Detect which cell encompasses the target text, then output its [x, y] center coordinate. 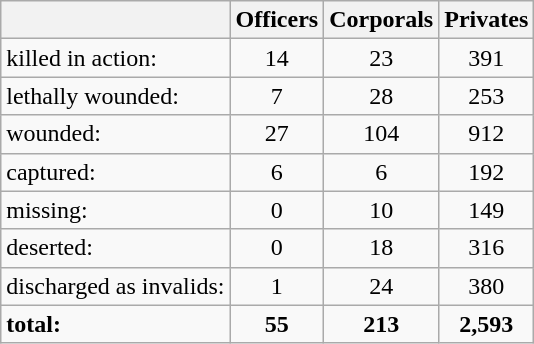
7 [277, 96]
24 [382, 286]
213 [382, 324]
380 [486, 286]
18 [382, 248]
55 [277, 324]
316 [486, 248]
missing: [116, 210]
2,593 [486, 324]
253 [486, 96]
captured: [116, 172]
912 [486, 134]
23 [382, 58]
lethally wounded: [116, 96]
192 [486, 172]
wounded: [116, 134]
28 [382, 96]
deserted: [116, 248]
total: [116, 324]
391 [486, 58]
104 [382, 134]
27 [277, 134]
Officers [277, 20]
killed in action: [116, 58]
10 [382, 210]
149 [486, 210]
1 [277, 286]
Privates [486, 20]
14 [277, 58]
discharged as invalids: [116, 286]
Corporals [382, 20]
